For the text-containing cell, return its midpoint in [X, Y] coordinate format. 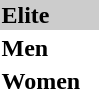
Men [41, 48]
